Scan for the cell matching the given text and deliver its [x, y] coordinate at center. 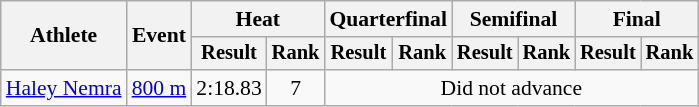
800 m [160, 88]
2:18.83 [228, 88]
7 [296, 88]
Heat [258, 19]
Quarterfinal [388, 19]
Final [636, 19]
Semifinal [514, 19]
Event [160, 36]
Athlete [64, 36]
Did not advance [511, 88]
Haley Nemra [64, 88]
